For the text-containing cell, return its midpoint in (x, y) coordinate format. 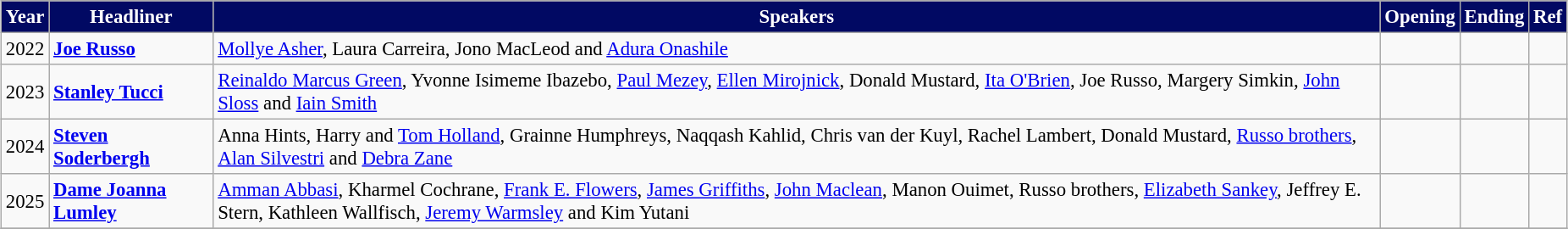
2023 (25, 92)
Steven Soderbergh (131, 148)
Year (25, 17)
Mollye Asher, Laura Carreira, Jono MacLeod and Adura Onashile (797, 49)
Ending (1494, 17)
Speakers (797, 17)
Headliner (131, 17)
Joe Russo (131, 49)
Opening (1420, 17)
2022 (25, 49)
Ref (1548, 17)
Stanley Tucci (131, 92)
Dame Joanna Lumley (131, 202)
2025 (25, 202)
2024 (25, 148)
